Scan for the cell matching the given text and deliver its [x, y] coordinate at center. 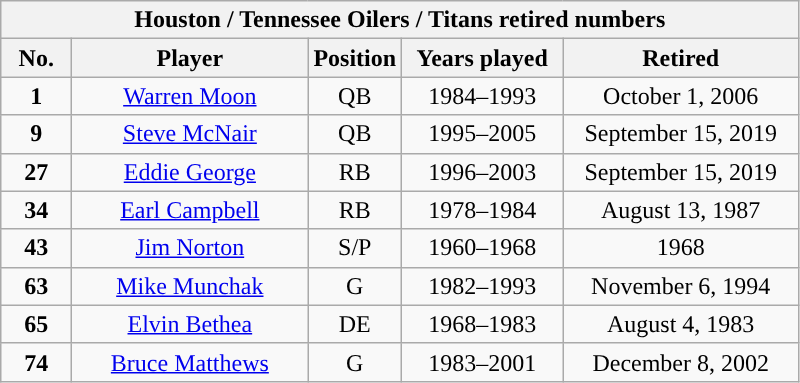
No. [36, 58]
December 8, 2002 [681, 362]
9 [36, 134]
Elvin Bethea [190, 324]
November 6, 1994 [681, 286]
Houston / Tennessee Oilers / Titans retired numbers [400, 20]
Eddie George [190, 172]
1996–2003 [482, 172]
August 4, 1983 [681, 324]
Jim Norton [190, 248]
1 [36, 96]
34 [36, 210]
Warren Moon [190, 96]
DE [355, 324]
1968–1983 [482, 324]
1983–2001 [482, 362]
1984–1993 [482, 96]
27 [36, 172]
1968 [681, 248]
1960–1968 [482, 248]
Player [190, 58]
Retired [681, 58]
Mike Munchak [190, 286]
August 13, 1987 [681, 210]
Bruce Matthews [190, 362]
Steve McNair [190, 134]
1978–1984 [482, 210]
Position [355, 58]
74 [36, 362]
Years played [482, 58]
1995–2005 [482, 134]
43 [36, 248]
1982–1993 [482, 286]
S/P [355, 248]
65 [36, 324]
October 1, 2006 [681, 96]
63 [36, 286]
Earl Campbell [190, 210]
